Return (x, y) of the center of cell containing provided text 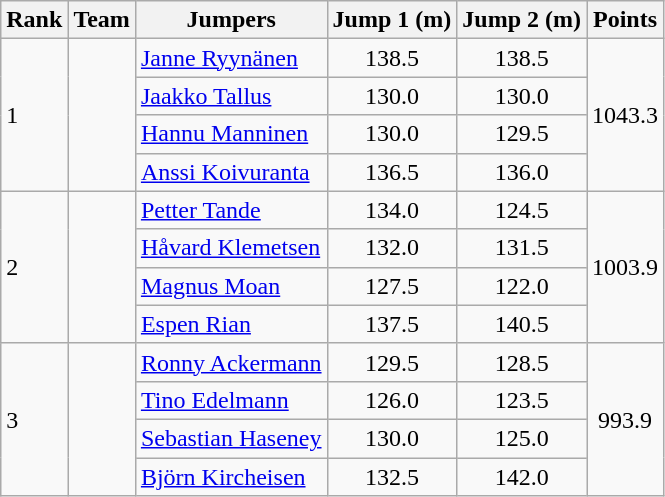
Jaakko Tallus (231, 96)
128.5 (522, 362)
3 (34, 419)
123.5 (522, 400)
Espen Rian (231, 324)
Tino Edelmann (231, 400)
136.0 (522, 172)
1043.3 (626, 115)
Jumpers (231, 20)
127.5 (392, 286)
Anssi Koivuranta (231, 172)
Magnus Moan (231, 286)
125.0 (522, 438)
Jump 1 (m) (392, 20)
Team (102, 20)
2 (34, 267)
Hannu Manninen (231, 134)
Janne Ryynänen (231, 58)
137.5 (392, 324)
Petter Tande (231, 210)
140.5 (522, 324)
132.0 (392, 248)
993.9 (626, 419)
131.5 (522, 248)
Sebastian Haseney (231, 438)
136.5 (392, 172)
Rank (34, 20)
134.0 (392, 210)
Björn Kircheisen (231, 477)
1003.9 (626, 267)
132.5 (392, 477)
124.5 (522, 210)
126.0 (392, 400)
1 (34, 115)
122.0 (522, 286)
142.0 (522, 477)
Ronny Ackermann (231, 362)
Jump 2 (m) (522, 20)
Points (626, 20)
Håvard Klemetsen (231, 248)
